Locate the cell with the specified text and output its (X, Y) center coordinate. 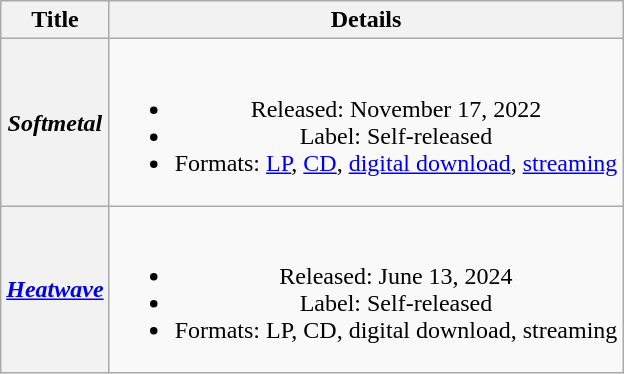
Released: November 17, 2022Label: Self-releasedFormats: LP, CD, digital download, streaming (366, 122)
Heatwave (55, 290)
Details (366, 20)
Softmetal (55, 122)
Title (55, 20)
Released: June 13, 2024Label: Self-releasedFormats: LP, CD, digital download, streaming (366, 290)
